Output the [x, y] coordinate of the center of the cell containing the given text.  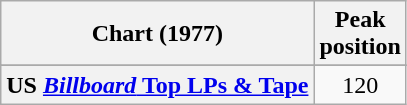
US Billboard Top LPs & Tape [158, 85]
120 [360, 85]
Peakposition [360, 34]
Chart (1977) [158, 34]
